Scan for the cell matching the given text and deliver its (X, Y) coordinate at center. 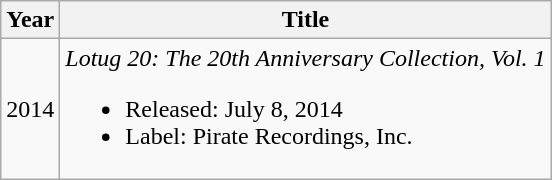
Year (30, 20)
Title (306, 20)
Lotug 20: The 20th Anniversary Collection, Vol. 1Released: July 8, 2014Label: Pirate Recordings, Inc. (306, 109)
2014 (30, 109)
